Detect which cell encompasses the target text, then output its [x, y] center coordinate. 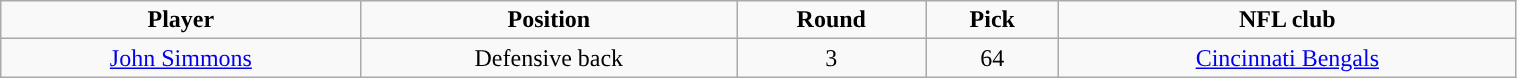
Cincinnati Bengals [1288, 58]
John Simmons [181, 58]
64 [992, 58]
Defensive back [549, 58]
Pick [992, 20]
3 [832, 58]
Player [181, 20]
NFL club [1288, 20]
Round [832, 20]
Position [549, 20]
